Scan for the cell matching the given text and deliver its (x, y) coordinate at center. 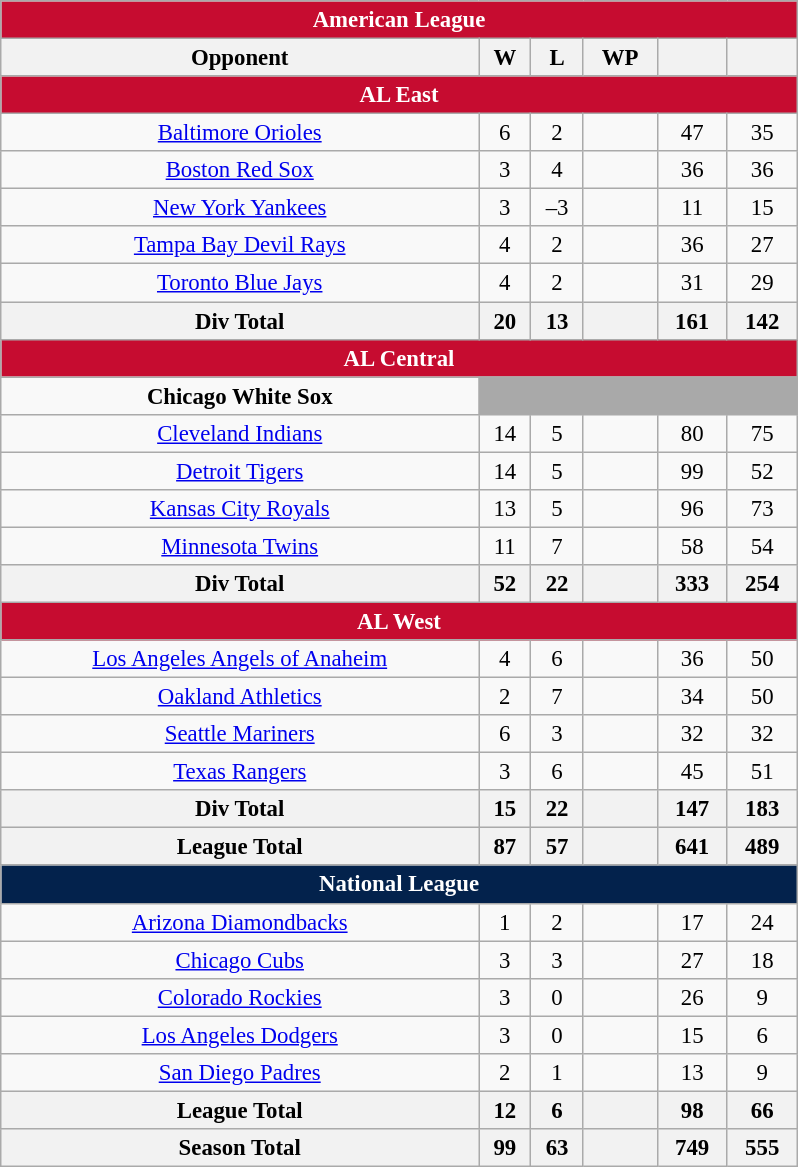
Baltimore Orioles (240, 133)
183 (762, 809)
Boston Red Sox (240, 170)
Los Angeles Dodgers (240, 1035)
57 (557, 847)
66 (762, 1110)
AL East (399, 95)
Kansas City Royals (240, 509)
Opponent (240, 58)
29 (762, 283)
641 (692, 847)
45 (692, 772)
17 (692, 922)
American League (399, 20)
Arizona Diamondbacks (240, 922)
Toronto Blue Jays (240, 283)
National League (399, 885)
Chicago White Sox (240, 396)
73 (762, 509)
Los Angeles Angels of Anaheim (240, 659)
Season Total (240, 1148)
555 (762, 1148)
51 (762, 772)
63 (557, 1148)
96 (692, 509)
749 (692, 1148)
161 (692, 321)
L (557, 58)
31 (692, 283)
34 (692, 697)
35 (762, 133)
Texas Rangers (240, 772)
W (505, 58)
333 (692, 584)
Detroit Tigers (240, 471)
Tampa Bay Devil Rays (240, 245)
Chicago Cubs (240, 960)
San Diego Padres (240, 1073)
18 (762, 960)
58 (692, 546)
New York Yankees (240, 208)
AL Central (399, 358)
Colorado Rockies (240, 997)
12 (505, 1110)
75 (762, 433)
80 (692, 433)
WP (620, 58)
20 (505, 321)
98 (692, 1110)
254 (762, 584)
87 (505, 847)
AL West (399, 621)
147 (692, 809)
24 (762, 922)
54 (762, 546)
47 (692, 133)
489 (762, 847)
–3 (557, 208)
Minnesota Twins (240, 546)
Cleveland Indians (240, 433)
Oakland Athletics (240, 697)
142 (762, 321)
26 (692, 997)
Seattle Mariners (240, 734)
